Extract the [x, y] coordinate from the center of the cell holding the provided text.  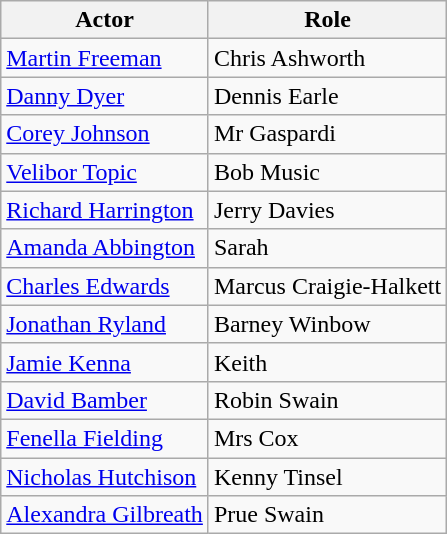
Sarah [327, 248]
Keith [327, 362]
Corey Johnson [105, 134]
Bob Music [327, 172]
Marcus Craigie-Halkett [327, 286]
Chris Ashworth [327, 58]
Alexandra Gilbreath [105, 515]
Jonathan Ryland [105, 324]
Dennis Earle [327, 96]
Mrs Cox [327, 438]
Amanda Abbington [105, 248]
Martin Freeman [105, 58]
Velibor Topic [105, 172]
Danny Dyer [105, 96]
Barney Winbow [327, 324]
Jerry Davies [327, 210]
Kenny Tinsel [327, 477]
Jamie Kenna [105, 362]
Fenella Fielding [105, 438]
Role [327, 20]
Charles Edwards [105, 286]
David Bamber [105, 400]
Richard Harrington [105, 210]
Mr Gaspardi [327, 134]
Robin Swain [327, 400]
Actor [105, 20]
Prue Swain [327, 515]
Nicholas Hutchison [105, 477]
